Scan for the cell matching the given text and deliver its [X, Y] coordinate at center. 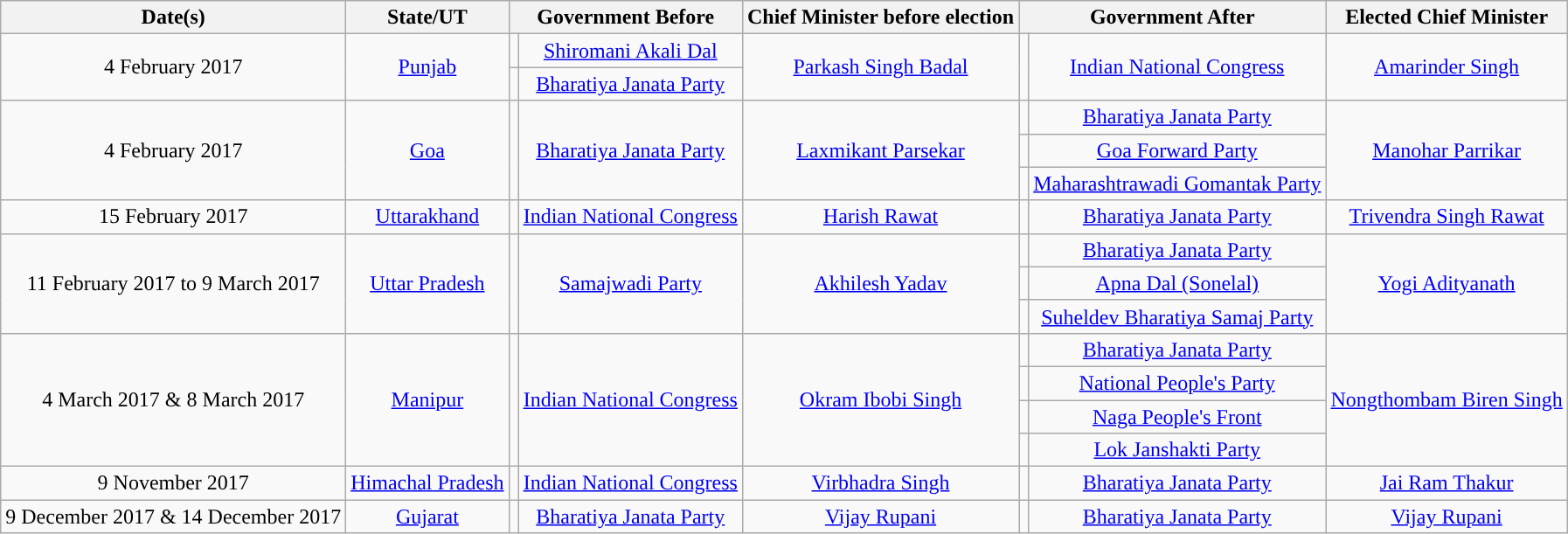
9 December 2017 & 14 December 2017 [173, 517]
Government Before [626, 17]
Laxmikant Parsekar [880, 150]
Trivendra Singh Rawat [1447, 217]
Suheldev Bharatiya Samaj Party [1177, 316]
4 March 2017 & 8 March 2017 [173, 399]
Uttarakhand [427, 217]
Virbhadra Singh [880, 483]
15 February 2017 [173, 217]
Himachal Pradesh [427, 483]
Goa Forward Party [1177, 150]
Date(s) [173, 17]
Punjab [427, 67]
Manohar Parrikar [1447, 150]
Harish Rawat [880, 217]
Goa [427, 150]
Gujarat [427, 517]
Amarinder Singh [1447, 67]
Naga People's Front [1177, 417]
Nongthombam Biren Singh [1447, 399]
State/UT [427, 17]
9 November 2017 [173, 483]
Parkash Singh Badal [880, 67]
Okram Ibobi Singh [880, 399]
Akhilesh Yadav [880, 283]
Manipur [427, 399]
Shiromani Akali Dal [630, 51]
National People's Party [1177, 383]
Elected Chief Minister [1447, 17]
Jai Ram Thakur [1447, 483]
Yogi Adityanath [1447, 283]
Government After [1173, 17]
Lok Janshakti Party [1177, 450]
Maharashtrawadi Gomantak Party [1177, 184]
11 February 2017 to 9 March 2017 [173, 283]
Samajwadi Party [630, 283]
Apna Dal (Sonelal) [1177, 283]
Chief Minister before election [880, 17]
Uttar Pradesh [427, 283]
